Determine the (X, Y) coordinate at the center of the cell enclosing the given text.  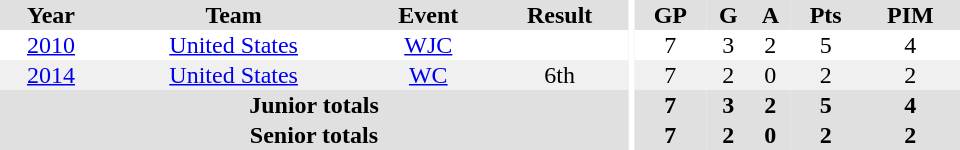
Senior totals (314, 135)
2010 (51, 45)
WJC (428, 45)
G (728, 15)
PIM (910, 15)
6th (560, 75)
WC (428, 75)
GP (670, 15)
A (770, 15)
Junior totals (314, 105)
2014 (51, 75)
Pts (826, 15)
Year (51, 15)
Team (234, 15)
Event (428, 15)
Result (560, 15)
